From the cell containing the given text, extract its center point as (x, y) coordinate. 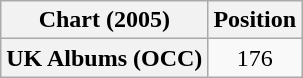
UK Albums (OCC) (104, 58)
Position (255, 20)
Chart (2005) (104, 20)
176 (255, 58)
